Pinpoint the cell where the given text exists, returning its (x, y) midpoint coordinate. 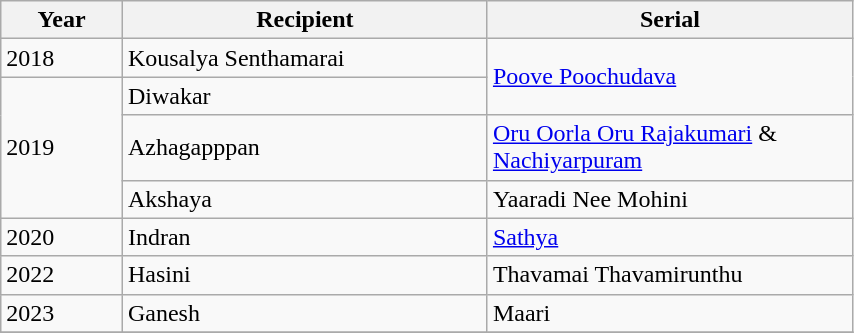
Serial (670, 20)
Hasini (304, 275)
Azhagapppan (304, 148)
Akshaya (304, 199)
Poove Poochudava (670, 77)
Sathya (670, 237)
2020 (62, 237)
Kousalya Senthamarai (304, 58)
Thavamai Thavamirunthu (670, 275)
2018 (62, 58)
2022 (62, 275)
Indran (304, 237)
Diwakar (304, 96)
Maari (670, 313)
Ganesh (304, 313)
2023 (62, 313)
2019 (62, 148)
Year (62, 20)
Oru Oorla Oru Rajakumari & Nachiyarpuram (670, 148)
Yaaradi Nee Mohini (670, 199)
Recipient (304, 20)
